Return the [X, Y] coordinate for the center point of the cell that contains the specified text.  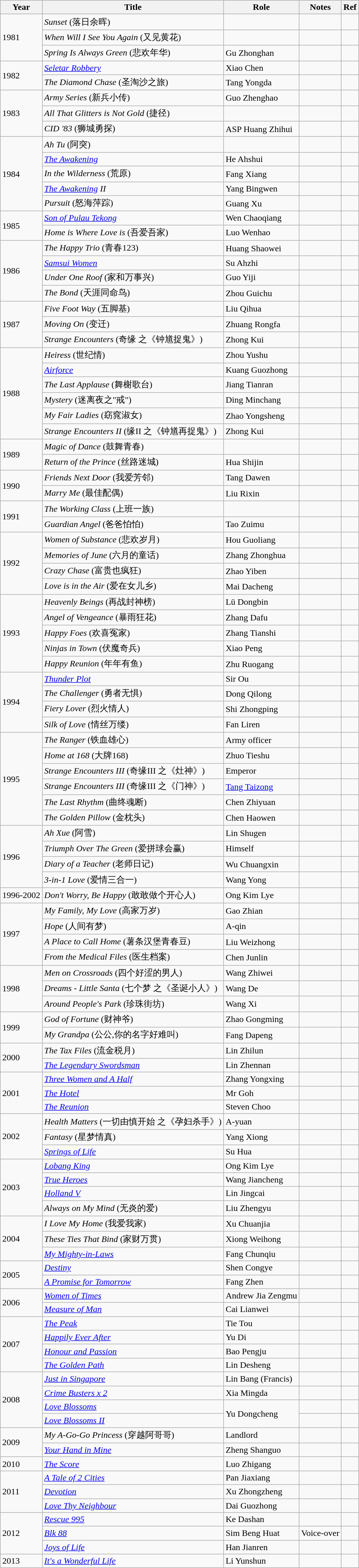
When Will I See You Again (又见黄花) [133, 37]
1993 [21, 633]
Yang Xiong [261, 1137]
Guo Zhenghao [261, 98]
A Tale of 2 Cities [133, 1478]
Devotion [133, 1491]
2009 [21, 1442]
Heiress (世纪情) [133, 355]
The Working Class (上班一族) [133, 509]
The Challenger (勇者无惧) [133, 694]
Ah Xue (阿雪) [133, 833]
The Reunion [133, 1107]
Samsui Women [133, 263]
1985 [21, 226]
Friends Next Door (我爱芳邻) [133, 478]
Blk 88 [133, 1533]
1989 [21, 454]
My A-Go-Go Princess (穿越阿哥哥) [133, 1436]
Ke Dashan [261, 1519]
From the Medical Files (医生档案) [133, 958]
1997 [21, 934]
Mystery (迷离夜之"戒") [133, 400]
1982 [21, 75]
1981 [21, 38]
Silk of Love (情丝万缕) [133, 724]
The Last Rhythm (曲终魂断) [133, 802]
The Last Applause (舞榭歌台) [133, 384]
My Family, My Love (高家万岁) [133, 911]
1996 [21, 856]
Rescue 995 [133, 1519]
A-yuan [261, 1122]
Shi Zhongping [261, 709]
Liu Qihua [261, 309]
Happy Reunion (年年有鱼) [133, 664]
Wen Chaoqiang [261, 218]
Airforce [133, 370]
ASP Huang Zhihui [261, 129]
Spring Is Always Green (悲欢年华) [133, 53]
Su Ahzhi [261, 263]
Sim Beng Huat [261, 1533]
Men on Crossroads (四个好涩的男人) [133, 973]
Army Series (新兵小传) [133, 98]
2007 [21, 1344]
Under One Roof (家和万事兴) [133, 278]
Lin Desheng [261, 1365]
Jiang Tianran [261, 384]
Zhao Yongsheng [261, 416]
Steven Choo [261, 1107]
It's a Wonderful Life [133, 1561]
Lü Dongbin [261, 602]
Himself [261, 849]
The Hotel [133, 1093]
2005 [21, 1275]
1996-2002 [21, 895]
Zhou Guichu [261, 293]
Hope (人间有梦) [133, 926]
Dreams - Little Santa (七个梦 之《圣诞小人》) [133, 988]
Role [261, 7]
Zhou Yushu [261, 355]
2000 [21, 1058]
Zhu Ruogang [261, 664]
My Grandpa (公公,你的名字好难叫) [133, 1035]
Yu Dongcheng [261, 1414]
Heavenly Beings (再战封神榜) [133, 602]
1987 [21, 324]
1984 [21, 174]
Andrew Jia Zengmu [261, 1296]
Fantasy (星梦情真) [133, 1137]
Marry Me (最佳配偶) [133, 493]
Fang Dapeng [261, 1035]
I Love My Home (我爱我家) [133, 1224]
Chen Zhiyuan [261, 802]
Your Hand in Mine [133, 1450]
Tang Taizong [261, 786]
1999 [21, 1027]
Ref [350, 7]
A-qin [261, 926]
Diary of a Teacher (老师日记) [133, 864]
Dai Guozhong [261, 1505]
Honour and Passion [133, 1351]
Pursuit (怒海萍踪) [133, 204]
Zhuo Tieshu [261, 756]
The Legendary Swordsman [133, 1065]
Wang Xi [261, 1004]
1988 [21, 393]
Health Matters (一切由慎开始 之《孕妇杀手》) [133, 1122]
The Awakening II [133, 189]
Lin Shugen [261, 833]
Tie Tou [261, 1323]
Zhang Yongxing [261, 1079]
A Place to Call Home (薯条汉堡青春豆) [133, 942]
Ah Tu (阿突) [133, 144]
Sunset (落日余晖) [133, 22]
Happily Ever After [133, 1337]
Cai Lianwei [261, 1309]
Guardian Angel (爸爸怕怕) [133, 524]
Lin Zhilun [261, 1050]
Mr Goh [261, 1093]
In the Wilderness (荒原) [133, 174]
Xu Chuanjia [261, 1224]
True Heroes [133, 1180]
2004 [21, 1239]
Love Thy Neighbour [133, 1505]
Five Foot Way (五脚基) [133, 309]
Yang Bingwen [261, 189]
Mai Dacheng [261, 586]
Love is in the Air (爱在女儿乡) [133, 586]
Wu Chuangxin [261, 864]
Love Blossoms [133, 1407]
The Score [133, 1464]
Angel of Vengeance (暴雨狂花) [133, 618]
Luo Wenhao [261, 233]
All That Glitters is Not Gold (捷径) [133, 114]
Liu Rixin [261, 493]
Thunder Plot [133, 679]
Lobang King [133, 1166]
Li Yunshun [261, 1561]
1992 [21, 563]
Memories of June (六月的童话) [133, 556]
Wang Jiancheng [261, 1180]
Hua Shijin [261, 462]
Women of Times [133, 1296]
Xiong Weihong [261, 1239]
Springs of Life [133, 1152]
2002 [21, 1137]
Luo Zhigang [261, 1464]
Zhang Dafu [261, 618]
Emperor [261, 771]
1991 [21, 516]
Strange Encounters III (奇缘III 之《灶神》) [133, 771]
Fang Xiang [261, 174]
Year [21, 7]
Voice-over [320, 1533]
Gao Zhian [261, 911]
Guang Xu [261, 204]
A Promise for Tomorrow [133, 1282]
Home is Where Love is (吾爱吾家) [133, 233]
Kuang Guozhong [261, 370]
Strange Encounters III (奇缘III 之《门神》) [133, 786]
Liu Weizhong [261, 942]
Ninjas in Town (伏魔奇兵) [133, 649]
Triumph Over The Green (爱拼球会赢) [133, 849]
Xia Mingda [261, 1393]
Landlord [261, 1436]
The Peak [133, 1323]
Fiery Lover (烈火情人) [133, 709]
Shen Congye [261, 1268]
He Ahshui [261, 159]
1990 [21, 486]
Son of Pulau Tekong [133, 218]
2001 [21, 1093]
1995 [21, 779]
Strange Encounters (奇缘 之《钟馗捉鬼》) [133, 340]
Magic of Dance (鼓舞青春) [133, 447]
Ding Minchang [261, 400]
Lin Jingcai [261, 1193]
Gu Zhonghan [261, 53]
Three Women and A Half [133, 1079]
Always on My Mind (无炎的爱) [133, 1208]
The Golden Pillow (金枕头) [133, 818]
The Awakening [133, 159]
CID '83 (狮城勇探) [133, 129]
1994 [21, 702]
Fan Liren [261, 724]
Wang Yong [261, 880]
Don't Worry, Be Happy (敢敢做个开心人) [133, 895]
Army officer [261, 740]
Wang Zhiwei [261, 973]
Title [133, 7]
The Diamond Chase (圣淘沙之旅) [133, 82]
Strange Encounters II (缘II 之《钟馗再捉鬼》) [133, 431]
Destiny [133, 1268]
Pan Jiaxiang [261, 1478]
My Fair Ladies (窈窕淑女) [133, 416]
Dong Qilong [261, 694]
God of Fortune (财神爷) [133, 1020]
Zhao Yiben [261, 571]
Tang Yongda [261, 82]
Joys of Life [133, 1547]
Women of Substance (悲欢岁月) [133, 540]
Wang De [261, 988]
1986 [21, 271]
Zhao Gongming [261, 1020]
Holland V [133, 1193]
Sir Ou [261, 679]
The Happy Trio (青春123) [133, 248]
The Tax Files (流金税月) [133, 1050]
Seletar Robbery [133, 67]
Measure of Man [133, 1309]
Zhuang Rongfa [261, 325]
Chen Junlin [261, 958]
Huang Shaowei [261, 248]
Crime Busters x 2 [133, 1393]
Yu Di [261, 1337]
Bao Pengju [261, 1351]
Happy Foes (欢喜冤家) [133, 633]
Love Blossoms II [133, 1421]
2006 [21, 1302]
Liu Zhengyu [261, 1208]
The Ranger (铁血雄心) [133, 740]
Guo Yiji [261, 278]
Lin Bang (Francis) [261, 1379]
Lin Zhennan [261, 1065]
Crazy Chase (富贵也疯狂) [133, 571]
Chen Haowen [261, 818]
Home at 168 (大牌168) [133, 756]
Xiao Peng [261, 649]
Around People's Park (珍珠街坊) [133, 1004]
Fang Zhen [261, 1282]
The Golden Path [133, 1365]
The Bond (天涯同命鸟) [133, 293]
2003 [21, 1188]
Hou Guoliang [261, 540]
Moving On (变迁) [133, 325]
Zheng Shanguo [261, 1450]
Tao Zuimu [261, 524]
2011 [21, 1491]
Xu Zhongzheng [261, 1491]
1998 [21, 988]
1983 [21, 113]
2008 [21, 1399]
Notes [320, 7]
Just in Singapore [133, 1379]
Xiao Chen [261, 67]
Han Jianren [261, 1547]
2010 [21, 1464]
Tang Dawen [261, 478]
3-in-1 Love (爱情三合一) [133, 880]
Zhang Zhonghua [261, 556]
Return of the Prince (丝路迷城) [133, 462]
2012 [21, 1533]
2013 [21, 1561]
Fang Chunqiu [261, 1254]
Su Hua [261, 1152]
Zhang Tianshi [261, 633]
My Mighty-in-Laws [133, 1254]
These Ties That Bind (家财万贯) [133, 1239]
